Locate the cell with the specified text and output its [X, Y] center coordinate. 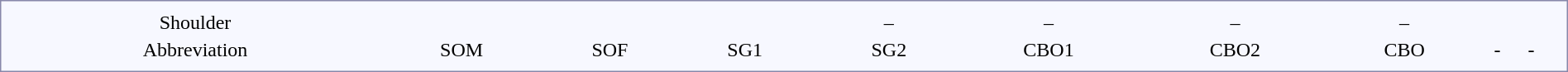
Shoulder [195, 22]
CBO2 [1235, 50]
CBO [1404, 50]
SOM [461, 50]
CBO1 [1049, 50]
SG2 [889, 50]
SG1 [745, 50]
SOF [610, 50]
Abbreviation [195, 50]
